Determine the [x, y] coordinate at the center of the cell enclosing the given text.  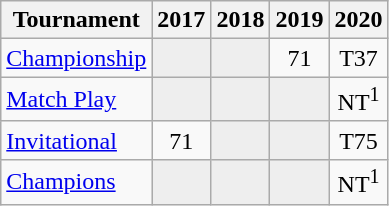
Invitational [76, 140]
T37 [358, 58]
2017 [182, 20]
Championship [76, 58]
T75 [358, 140]
2020 [358, 20]
2019 [300, 20]
2018 [240, 20]
Match Play [76, 100]
Tournament [76, 20]
Champions [76, 182]
